Pinpoint the cell where the given text exists, returning its (X, Y) midpoint coordinate. 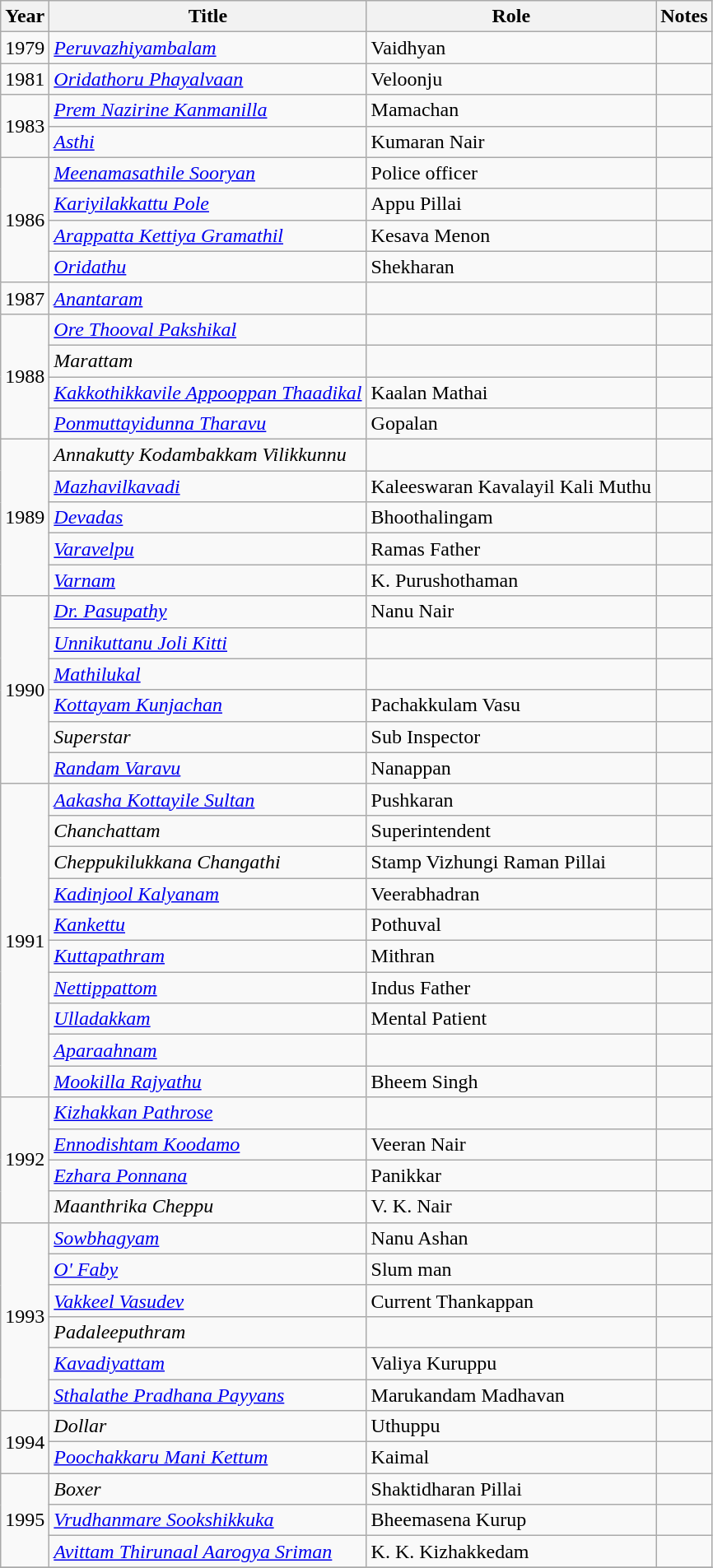
Marattam (207, 361)
Kakkothikkavile Appooppan Thaadikal (207, 393)
Kottayam Kunjachan (207, 705)
1994 (25, 1442)
Ulladakkam (207, 1019)
Ezhara Ponnana (207, 1175)
Arappatta Kettiya Gramathil (207, 235)
Asthi (207, 142)
Vakkeel Vasudev (207, 1300)
Devadas (207, 518)
Sowbhagyam (207, 1238)
1989 (25, 518)
Kankettu (207, 925)
1991 (25, 940)
Ore Thooval Pakshikal (207, 329)
Oridathu (207, 267)
Poochakkaru Mani Kettum (207, 1458)
Kizhakkan Pathrose (207, 1113)
Appu Pillai (511, 204)
Ponmuttayidunna Tharavu (207, 424)
Kaimal (511, 1458)
Stamp Vizhungi Raman Pillai (511, 862)
Slum man (511, 1269)
Panikkar (511, 1175)
1987 (25, 298)
Role (511, 16)
1983 (25, 126)
Chanchattam (207, 831)
Dollar (207, 1426)
Year (25, 16)
Anantaram (207, 298)
Varavelpu (207, 549)
Veeran Nair (511, 1144)
Mazhavilkavadi (207, 486)
Avittam Thirunaal Aarogya Sriman (207, 1552)
Cheppukilukkana Changathi (207, 862)
Title (207, 16)
Shaktidharan Pillai (511, 1489)
Padaleeputhram (207, 1332)
Gopalan (511, 424)
Mathilukal (207, 674)
Bheem Singh (511, 1082)
Indus Father (511, 988)
Ramas Father (511, 549)
Vaidhyan (511, 48)
Uthuppu (511, 1426)
Kaleeswaran Kavalayil Kali Muthu (511, 486)
Kadinjool Kalyanam (207, 893)
Mookilla Rajyathu (207, 1082)
Kaalan Mathai (511, 393)
K. K. Kizhakkedam (511, 1552)
1981 (25, 79)
Mithran (511, 956)
Valiya Kuruppu (511, 1363)
V. K. Nair (511, 1207)
Nanu Ashan (511, 1238)
Mental Patient (511, 1019)
Maanthrika Cheppu (207, 1207)
Kumaran Nair (511, 142)
Prem Nazirine Kanmanilla (207, 110)
Nettippattom (207, 988)
Shekharan (511, 267)
Kuttapathram (207, 956)
1995 (25, 1520)
Pothuval (511, 925)
Kariyilakkattu Pole (207, 204)
Notes (684, 16)
Aparaahnam (207, 1050)
Superintendent (511, 831)
Vrudhanmare Sookshikkuka (207, 1520)
Meenamasathile Sooryan (207, 173)
Marukandam Madhavan (511, 1395)
1990 (25, 690)
Mamachan (511, 110)
Boxer (207, 1489)
Veloonju (511, 79)
1986 (25, 220)
Nanu Nair (511, 612)
Randam Varavu (207, 768)
O' Faby (207, 1269)
1979 (25, 48)
Bhoothalingam (511, 518)
Varnam (207, 580)
Sub Inspector (511, 737)
Nanappan (511, 768)
Annakutty Kodambakkam Vilikkunnu (207, 455)
Dr. Pasupathy (207, 612)
Oridathoru Phayalvaan (207, 79)
1988 (25, 376)
Pushkaran (511, 799)
K. Purushothaman (511, 580)
Current Thankappan (511, 1300)
Bheemasena Kurup (511, 1520)
Aakasha Kottayile Sultan (207, 799)
Peruvazhiyambalam (207, 48)
Veerabhadran (511, 893)
1992 (25, 1160)
Superstar (207, 737)
Sthalathe Pradhana Payyans (207, 1395)
Pachakkulam Vasu (511, 705)
Ennodishtam Koodamo (207, 1144)
Kesava Menon (511, 235)
Unnikuttanu Joli Kitti (207, 643)
Kavadiyattam (207, 1363)
1993 (25, 1316)
Police officer (511, 173)
